Return the (X, Y) coordinate for the center point of the cell that contains the specified text.  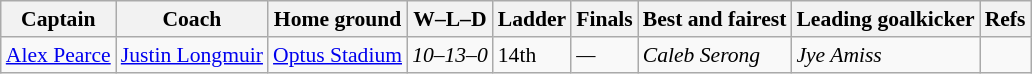
Captain (58, 19)
Optus Stadium (338, 55)
W–L–D (450, 19)
Justin Longmuir (192, 55)
Refs (1006, 19)
Jye Amiss (885, 55)
Home ground (338, 19)
Caleb Serong (715, 55)
10–13–0 (450, 55)
— (604, 55)
14th (532, 55)
Coach (192, 19)
Best and fairest (715, 19)
Alex Pearce (58, 55)
Leading goalkicker (885, 19)
Finals (604, 19)
Ladder (532, 19)
